Scan for the cell matching the given text and deliver its [X, Y] coordinate at center. 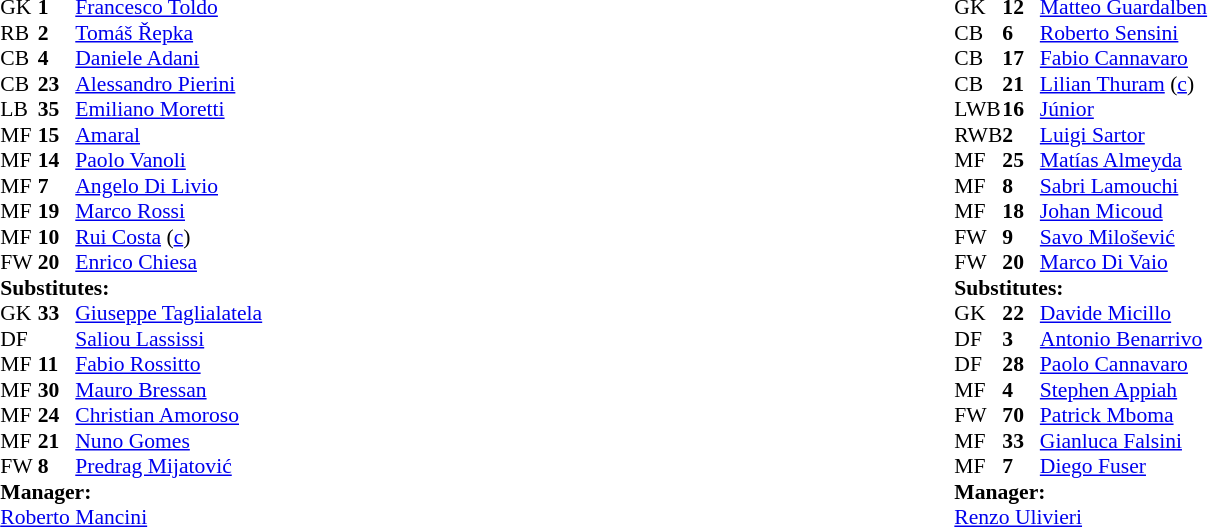
23 [57, 84]
18 [1021, 211]
17 [1021, 59]
Gianluca Falsini [1124, 441]
28 [1021, 365]
Savo Milošević [1124, 237]
Daniele Adani [168, 59]
22 [1021, 313]
3 [1021, 339]
Angelo Di Livio [168, 186]
9 [1021, 237]
Emiliano Moretti [168, 109]
Johan Micoud [1124, 211]
Lilian Thuram (c) [1124, 84]
25 [1021, 161]
Patrick Mboma [1124, 415]
Paolo Vanoli [168, 161]
Roberto Sensini [1124, 33]
14 [57, 161]
Davide Micillo [1124, 313]
Rui Costa (c) [168, 237]
Stephen Appiah [1124, 390]
RWB [978, 135]
Sabri Lamouchi [1124, 186]
6 [1021, 33]
11 [57, 365]
30 [57, 390]
35 [57, 109]
16 [1021, 109]
Matías Almeyda [1124, 161]
Diego Fuser [1124, 467]
24 [57, 415]
Júnior [1124, 109]
Antonio Benarrivo [1124, 339]
Predrag Mijatović [168, 467]
Alessandro Pierini [168, 84]
Marco Rossi [168, 211]
LWB [978, 109]
Nuno Gomes [168, 441]
Fabio Rossitto [168, 365]
Mauro Bressan [168, 390]
Giuseppe Taglialatela [168, 313]
10 [57, 237]
Tomáš Řepka [168, 33]
Amaral [168, 135]
LB [19, 109]
19 [57, 211]
Paolo Cannavaro [1124, 365]
Saliou Lassissi [168, 339]
RB [19, 33]
70 [1021, 415]
Enrico Chiesa [168, 263]
15 [57, 135]
Marco Di Vaio [1124, 263]
Luigi Sartor [1124, 135]
Fabio Cannavaro [1124, 59]
Christian Amoroso [168, 415]
